Determine the (X, Y) coordinate at the center of the cell enclosing the given text.  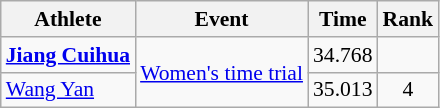
35.013 (342, 90)
34.768 (342, 55)
4 (408, 90)
Time (342, 19)
Women's time trial (222, 72)
Athlete (68, 19)
Wang Yan (68, 90)
Event (222, 19)
Jiang Cuihua (68, 55)
Rank (408, 19)
